From the cell containing the given text, extract its center point as [X, Y] coordinate. 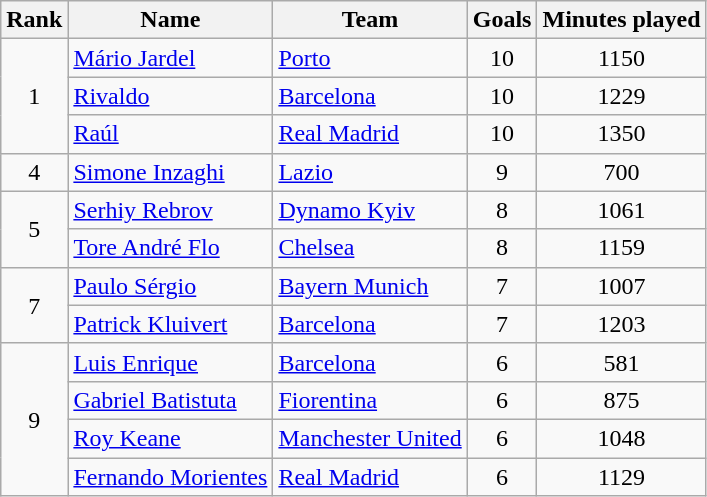
Raúl [170, 134]
1350 [622, 134]
Porto [370, 58]
Gabriel Batistuta [170, 400]
Rank [34, 20]
1159 [622, 248]
Patrick Kluivert [170, 324]
Fernando Morientes [170, 477]
Luis Enrique [170, 362]
Serhiy Rebrov [170, 210]
1150 [622, 58]
Paulo Sérgio [170, 286]
1061 [622, 210]
Roy Keane [170, 438]
Rivaldo [170, 96]
Name [170, 20]
Tore André Flo [170, 248]
Minutes played [622, 20]
Goals [502, 20]
Fiorentina [370, 400]
1 [34, 96]
4 [34, 172]
5 [34, 229]
Team [370, 20]
Mário Jardel [170, 58]
1203 [622, 324]
1229 [622, 96]
1129 [622, 477]
Dynamo Kyiv [370, 210]
Bayern Munich [370, 286]
875 [622, 400]
Lazio [370, 172]
700 [622, 172]
Chelsea [370, 248]
Manchester United [370, 438]
1007 [622, 286]
581 [622, 362]
1048 [622, 438]
Simone Inzaghi [170, 172]
